Search for the cell housing the specified text and yield its [X, Y] center coordinate. 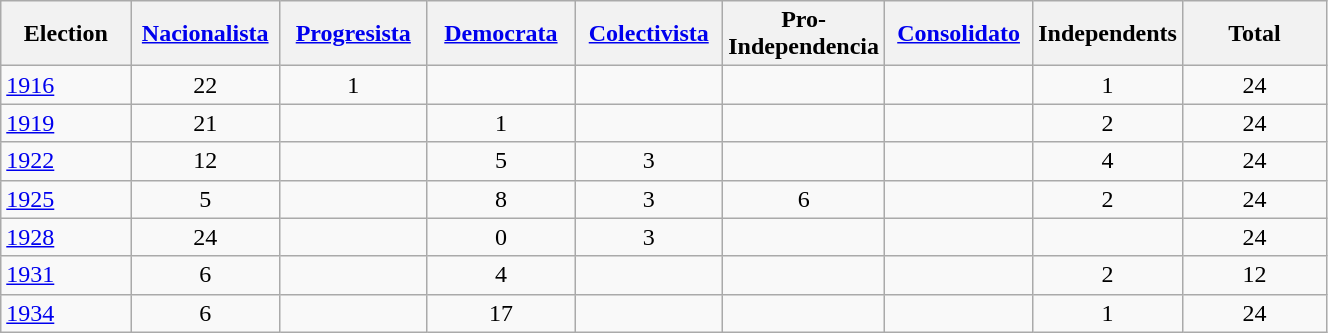
17 [501, 313]
Pro-Independencia [804, 34]
21 [205, 123]
1922 [66, 161]
Independents [1108, 34]
Consolidato [959, 34]
8 [501, 199]
Nacionalista [205, 34]
Election [66, 34]
Total [1254, 34]
Democrata [501, 34]
0 [501, 237]
1925 [66, 199]
1931 [66, 275]
1928 [66, 237]
Colectivista [649, 34]
22 [205, 85]
1916 [66, 85]
1934 [66, 313]
1919 [66, 123]
Progresista [353, 34]
